Output the [X, Y] coordinate of the center of the cell containing the given text.  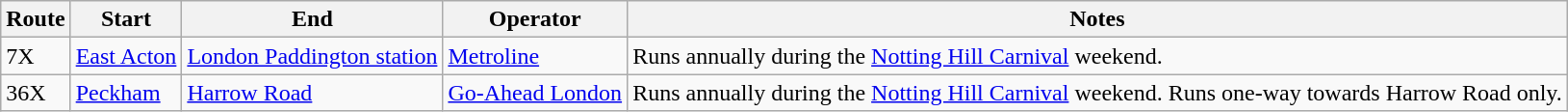
Notes [1097, 19]
East Acton [126, 56]
London Paddington station [312, 56]
Operator [535, 19]
Start [126, 19]
36X [36, 93]
End [312, 19]
Runs annually during the Notting Hill Carnival weekend. [1097, 56]
Metroline [535, 56]
Peckham [126, 93]
7X [36, 56]
Runs annually during the Notting Hill Carnival weekend. Runs one-way towards Harrow Road only. [1097, 93]
Go-Ahead London [535, 93]
Route [36, 19]
Harrow Road [312, 93]
